Locate the cell with the specified text and output its [x, y] center coordinate. 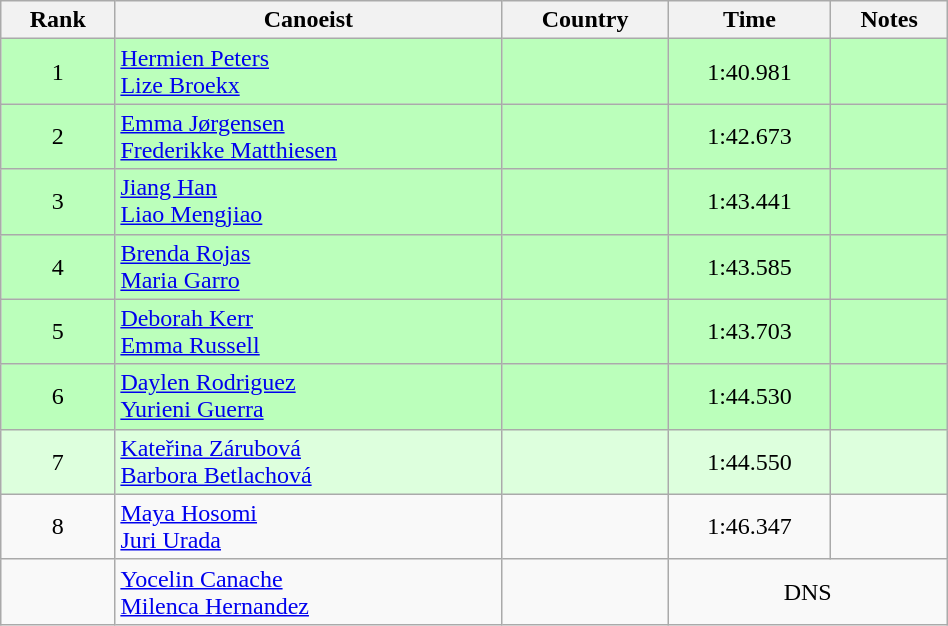
Notes [889, 20]
8 [58, 526]
1 [58, 72]
Maya HosomiJuri Urada [308, 526]
1:43.441 [750, 202]
1:44.550 [750, 462]
Time [750, 20]
1:44.530 [750, 396]
Country [585, 20]
Daylen RodriguezYurieni Guerra [308, 396]
1:42.673 [750, 136]
Hermien PetersLize Broekx [308, 72]
2 [58, 136]
1:43.703 [750, 332]
5 [58, 332]
Canoeist [308, 20]
1:43.585 [750, 266]
Deborah KerrEmma Russell [308, 332]
4 [58, 266]
Jiang HanLiao Mengjiao [308, 202]
7 [58, 462]
Rank [58, 20]
Emma JørgensenFrederikke Matthiesen [308, 136]
Yocelin CanacheMilenca Hernandez [308, 592]
1:40.981 [750, 72]
3 [58, 202]
Brenda RojasMaria Garro [308, 266]
1:46.347 [750, 526]
6 [58, 396]
DNS [808, 592]
Kateřina ZárubováBarbora Betlachová [308, 462]
